Locate the cell with the specified text and output its [x, y] center coordinate. 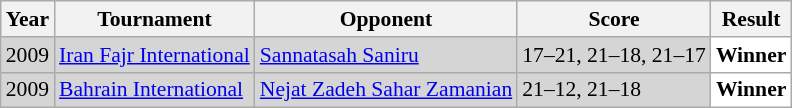
Iran Fajr International [154, 55]
Bahrain International [154, 90]
Result [752, 19]
Opponent [386, 19]
Tournament [154, 19]
Sannatasah Saniru [386, 55]
Year [28, 19]
17–21, 21–18, 21–17 [614, 55]
21–12, 21–18 [614, 90]
Nejat Zadeh Sahar Zamanian [386, 90]
Score [614, 19]
